From the cell containing the given text, extract its center point as [X, Y] coordinate. 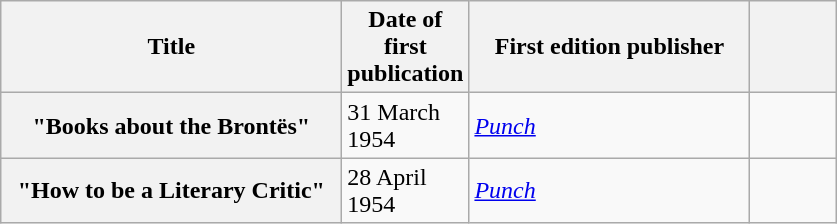
"How to be a Literary Critic" [172, 190]
28 April 1954 [406, 190]
31 March 1954 [406, 126]
Date of firstpublication [406, 47]
Title [172, 47]
First edition publisher [610, 47]
"Books about the Brontës" [172, 126]
